Find where the given text appears and provide that cell's center as [X, Y] coordinate. 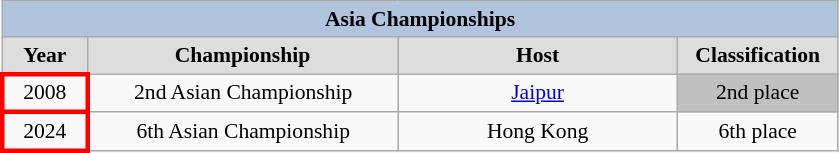
6th Asian Championship [242, 132]
Jaipur [538, 94]
2nd place [758, 94]
Asia Championships [420, 19]
Championship [242, 56]
Hong Kong [538, 132]
Classification [758, 56]
Year [44, 56]
2nd Asian Championship [242, 94]
2024 [44, 132]
6th place [758, 132]
2008 [44, 94]
Host [538, 56]
